Find where the given text appears and provide that cell's center as [X, Y] coordinate. 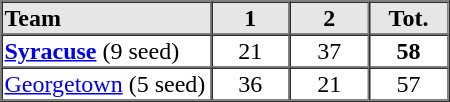
37 [330, 50]
Syracuse (9 seed) [106, 50]
Georgetown (5 seed) [106, 84]
2 [330, 18]
36 [250, 84]
58 [409, 50]
Team [106, 18]
Tot. [409, 18]
1 [250, 18]
57 [409, 84]
